Determine the [X, Y] coordinate at the center of the cell enclosing the given text.  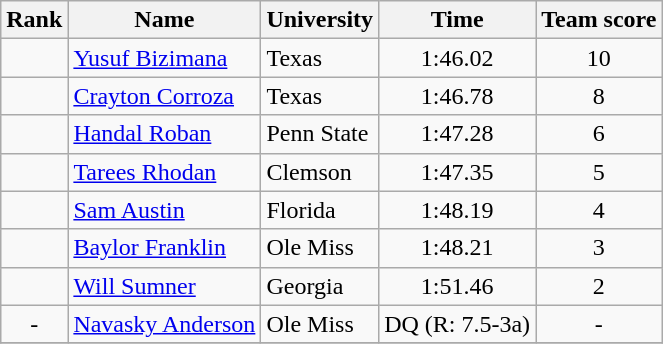
University [320, 20]
1:46.78 [458, 96]
Name [164, 20]
Crayton Corroza [164, 96]
Time [458, 20]
Clemson [320, 172]
1:48.19 [458, 210]
Georgia [320, 286]
1:46.02 [458, 58]
Penn State [320, 134]
DQ (R: 7.5-3a) [458, 324]
Tarees Rhodan [164, 172]
1:48.21 [458, 248]
8 [599, 96]
Yusuf Bizimana [164, 58]
2 [599, 286]
Florida [320, 210]
Baylor Franklin [164, 248]
5 [599, 172]
Will Sumner [164, 286]
3 [599, 248]
1:47.28 [458, 134]
Navasky Anderson [164, 324]
6 [599, 134]
Team score [599, 20]
10 [599, 58]
1:47.35 [458, 172]
4 [599, 210]
1:51.46 [458, 286]
Handal Roban [164, 134]
Rank [34, 20]
Sam Austin [164, 210]
